Capture the cell that displays the provided text and extract its [X, Y] central coordinate. 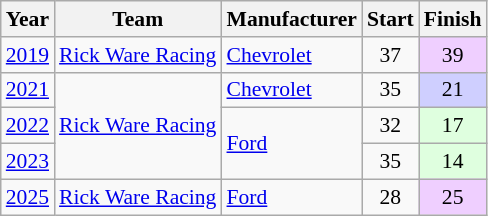
Finish [453, 19]
2022 [28, 126]
32 [390, 126]
Manufacturer [291, 19]
21 [453, 90]
2019 [28, 55]
2023 [28, 162]
Year [28, 19]
2025 [28, 197]
17 [453, 126]
25 [453, 197]
Team [138, 19]
14 [453, 162]
28 [390, 197]
2021 [28, 90]
39 [453, 55]
37 [390, 55]
Start [390, 19]
